Extract the (X, Y) coordinate from the center of the cell holding the provided text.  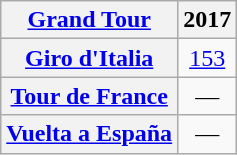
Grand Tour (90, 20)
2017 (208, 20)
153 (208, 58)
Vuelta a España (90, 134)
Giro d'Italia (90, 58)
Tour de France (90, 96)
